For the text-containing cell, return its midpoint in [X, Y] coordinate format. 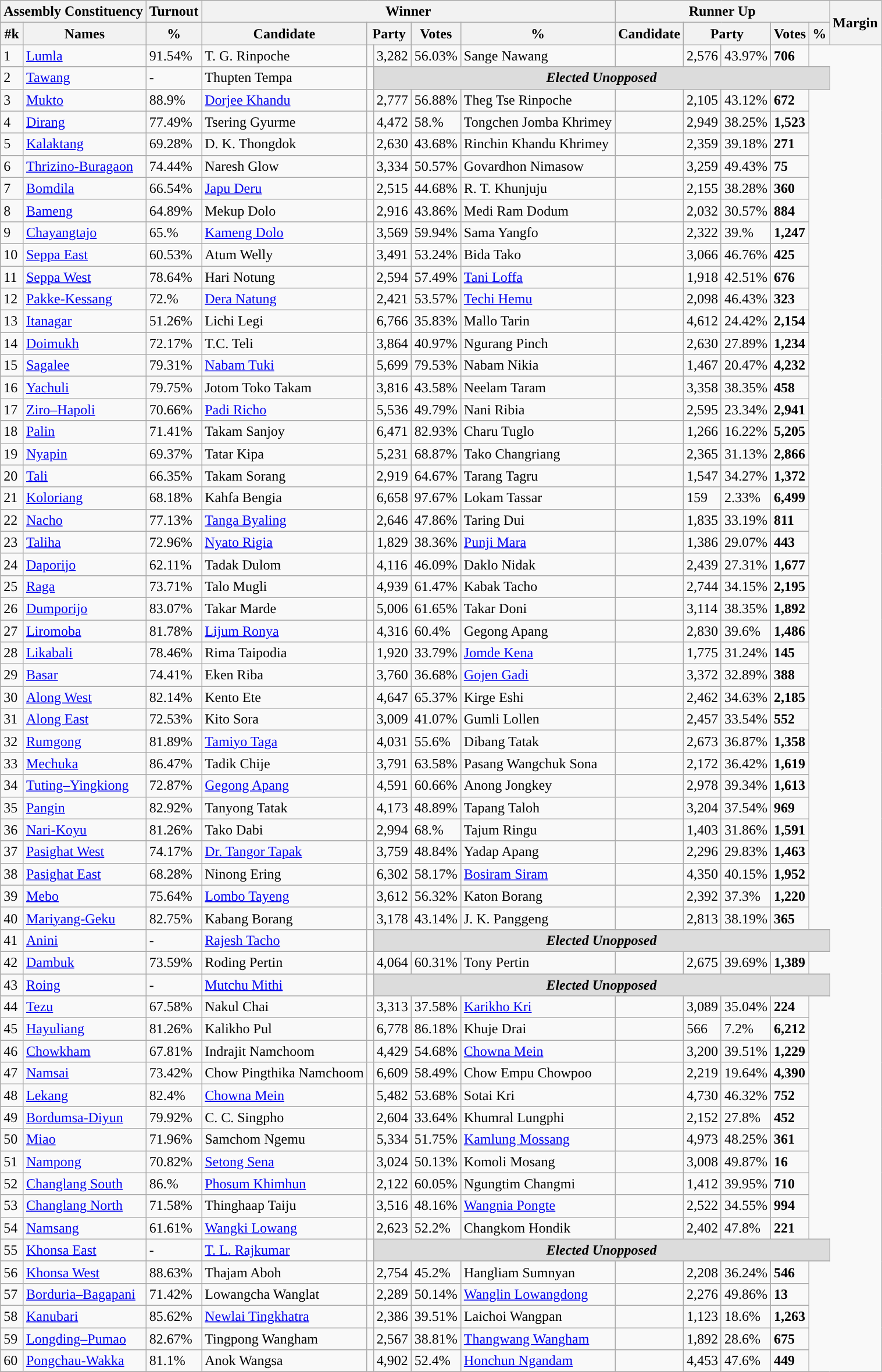
Lichi Legi [284, 321]
33.79% [436, 653]
Palin [84, 432]
47 [12, 1073]
10 [12, 255]
45 [12, 1029]
48 [12, 1095]
47.6% [745, 1361]
49.87% [745, 1162]
75.64% [174, 896]
27 [12, 631]
65.% [174, 232]
38.81% [436, 1338]
23.34% [745, 410]
29 [12, 675]
86.18% [436, 1029]
58.17% [436, 874]
28.6% [745, 1338]
33 [12, 764]
2,122 [392, 1184]
33.19% [745, 520]
39.95% [745, 1184]
552 [790, 719]
38.36% [436, 542]
3 [12, 100]
12 [12, 299]
64.89% [174, 210]
52.4% [436, 1361]
2,866 [790, 454]
20.47% [745, 366]
Talo Mugli [284, 586]
41.07% [436, 719]
38.28% [745, 188]
Tingpong Wangham [284, 1338]
Khumral Lungphi [537, 1117]
Govardhon Nimasow [537, 166]
1,591 [790, 830]
5,334 [392, 1140]
T. G. Rinpoche [284, 56]
Naresh Glow [284, 166]
1,263 [790, 1316]
7 [12, 188]
77.49% [174, 122]
2,208 [702, 1272]
21 [12, 498]
2,365 [702, 454]
53.57% [436, 299]
67.81% [174, 1051]
49 [12, 1117]
59 [12, 1338]
Nani Ribia [537, 410]
25 [12, 586]
38 [12, 874]
29.83% [745, 852]
2,359 [702, 144]
2,941 [790, 410]
2,919 [392, 476]
56 [12, 1272]
3,816 [392, 388]
425 [790, 255]
68.18% [174, 498]
2,185 [790, 697]
43.86% [436, 210]
Wangnia Pongte [537, 1206]
Ngungtim Changmi [537, 1184]
Techi Hemu [537, 299]
66.54% [174, 188]
60.31% [436, 962]
58.49% [436, 1073]
Seppa West [84, 277]
Nari-Koyu [84, 830]
81.89% [174, 741]
50.57% [436, 166]
Nakul Chai [284, 1007]
1,918 [702, 277]
37 [12, 852]
Dambuk [84, 962]
2,777 [392, 100]
Charu Tuglo [537, 432]
Mebo [84, 896]
706 [790, 56]
4,316 [392, 631]
1,234 [790, 343]
2,154 [790, 321]
39.6% [745, 631]
6,499 [790, 498]
3,791 [392, 764]
Nabam Nikia [537, 366]
56.03% [436, 56]
4,730 [702, 1095]
2,322 [702, 232]
Takar Doni [537, 608]
2,289 [392, 1294]
63.58% [436, 764]
70.82% [174, 1162]
Yadap Apang [537, 852]
2,576 [702, 56]
3,066 [702, 255]
88.9% [174, 100]
Namsai [84, 1073]
Pangin [84, 808]
3,259 [702, 166]
Lombo Tayeng [284, 896]
46.09% [436, 564]
36 [12, 830]
Along East [84, 719]
Runner Up [722, 12]
2,462 [702, 697]
Khonsa East [84, 1250]
2,421 [392, 299]
452 [790, 1117]
55 [12, 1250]
Japu Deru [284, 188]
224 [790, 1007]
35 [12, 808]
1,835 [702, 520]
2,978 [702, 786]
Kabang Borang [284, 918]
Kahfa Bengia [284, 498]
Setong Sena [284, 1162]
Bomdila [84, 188]
Dera Natung [284, 299]
Rumgong [84, 741]
44.68% [436, 188]
Koloriang [84, 498]
37.58% [436, 1007]
Punji Mara [537, 542]
Takam Sorang [284, 476]
46.76% [745, 255]
Kento Ete [284, 697]
Tsering Gyurme [284, 122]
58.% [436, 122]
323 [790, 299]
1,619 [790, 764]
64.67% [436, 476]
Tajum Ringu [537, 830]
46.32% [745, 1095]
Tuting–Yingkiong [84, 786]
7.2% [745, 1029]
68.% [436, 830]
J. K. Panggeng [537, 918]
Raga [84, 586]
Mukto [84, 100]
Anini [84, 940]
Theg Tse Rinpoche [537, 100]
70.66% [174, 410]
17 [12, 410]
5 [12, 144]
Jotom Toko Takam [284, 388]
Nampong [84, 1162]
Dorjee Khandu [284, 100]
44 [12, 1007]
19 [12, 454]
Takar Marde [284, 608]
145 [790, 653]
2,830 [702, 631]
Samchom Ngemu [284, 1140]
Kameng Dolo [284, 232]
35.83% [436, 321]
Thajam Aboh [284, 1272]
34.63% [745, 697]
1,613 [790, 786]
Tako Dabi [284, 830]
D. K. Thongdok [284, 144]
4,647 [392, 697]
50.13% [436, 1162]
Longding–Pumao [84, 1338]
2,994 [392, 830]
4,973 [702, 1140]
Bameng [84, 210]
Taliha [84, 542]
34.55% [745, 1206]
34 [12, 786]
5,006 [392, 608]
Dirang [84, 122]
30 [12, 697]
1,920 [392, 653]
15 [12, 366]
#k [12, 34]
Gumli Lollen [537, 719]
35.04% [745, 1007]
Winner [408, 12]
75 [790, 166]
34.27% [745, 476]
1,229 [790, 1051]
6,471 [392, 432]
1,412 [702, 1184]
28 [12, 653]
Namsang [84, 1228]
4,173 [392, 808]
Tani Loffa [537, 277]
Lumla [84, 56]
18.6% [745, 1316]
71.58% [174, 1206]
2,595 [702, 410]
2,916 [392, 210]
Padi Richo [284, 410]
1,403 [702, 830]
52 [12, 1184]
Kanubari [84, 1316]
Daporijo [84, 564]
86.% [174, 1184]
Nyapin [84, 454]
Miao [84, 1140]
79.53% [436, 366]
72.53% [174, 719]
6,609 [392, 1073]
33.54% [745, 719]
Pasighat East [84, 874]
Mutchu Mithi [284, 985]
91.54% [174, 56]
3,612 [392, 896]
73.42% [174, 1073]
Mekup Dolo [284, 210]
Lijum Ronya [284, 631]
Katon Borang [537, 896]
4,591 [392, 786]
4,232 [790, 366]
2,195 [790, 586]
24 [12, 564]
Ziro–Hapoli [84, 410]
3,760 [392, 675]
Lowangcha Wanglat [284, 1294]
Kamlung Mossang [537, 1140]
Gojen Gadi [537, 675]
43.97% [745, 56]
Tony Pertin [537, 962]
Newlai Tingkhatra [284, 1316]
32 [12, 741]
4 [12, 122]
4,472 [392, 122]
6,302 [392, 874]
3,282 [392, 56]
Tawang [84, 78]
Names [84, 34]
Lokam Tassar [537, 498]
1,389 [790, 962]
2,439 [702, 564]
360 [790, 188]
39.18% [745, 144]
Taring Dui [537, 520]
Nacho [84, 520]
Dr. Tangor Tapak [284, 852]
221 [790, 1228]
R. T. Khunjuju [537, 188]
Rima Taipodia [284, 653]
34.15% [745, 586]
1,677 [790, 564]
74.41% [174, 675]
97.67% [436, 498]
Seppa East [84, 255]
88.63% [174, 1272]
58 [12, 1316]
Roding Pertin [284, 962]
59.94% [436, 232]
6,766 [392, 321]
Pasang Wangchuk Sona [537, 764]
Chow Empu Chowpoo [537, 1073]
Mallo Tarin [537, 321]
Takam Sanjoy [284, 432]
3,024 [392, 1162]
81.1% [174, 1361]
Tali [84, 476]
Liromoba [84, 631]
Pakke-Kessang [84, 299]
Kalaktang [84, 144]
48.89% [436, 808]
458 [790, 388]
969 [790, 808]
546 [790, 1272]
43.68% [436, 144]
38.25% [745, 122]
3,089 [702, 1007]
3,759 [392, 852]
42 [12, 962]
811 [790, 520]
72.% [174, 299]
60.53% [174, 255]
752 [790, 1095]
2,813 [702, 918]
40.15% [745, 874]
Indrajit Namchoom [284, 1051]
1,829 [392, 542]
4,390 [790, 1073]
4,612 [702, 321]
82.67% [174, 1338]
31 [12, 719]
884 [790, 210]
2,623 [392, 1228]
Sange Nawang [537, 56]
2,392 [702, 896]
Daklo Nidak [537, 564]
82.75% [174, 918]
9 [12, 232]
Sama Yangfo [537, 232]
Assembly Constituency [73, 12]
61.61% [174, 1228]
14 [12, 343]
Nabam Tuki [284, 366]
39 [12, 896]
2,402 [702, 1228]
73.59% [174, 962]
36.24% [745, 1272]
Along West [84, 697]
Dibang Tatak [537, 741]
3,372 [702, 675]
Tanga Byaling [284, 520]
4,350 [702, 874]
69.37% [174, 454]
47.86% [436, 520]
3,178 [392, 918]
27.31% [745, 564]
82.92% [174, 808]
5,205 [790, 432]
8 [12, 210]
2,604 [392, 1117]
Karikho Kri [537, 1007]
Mariyang-Geku [84, 918]
Bida Tako [537, 255]
994 [790, 1206]
72.87% [174, 786]
82.93% [436, 432]
Anong Jongkey [537, 786]
69.28% [174, 144]
11 [12, 277]
Nyato Rigia [284, 542]
51.26% [174, 321]
Kirge Eshi [537, 697]
79.31% [174, 366]
Tatar Kipa [284, 454]
Changkom Hondik [537, 1228]
42.51% [745, 277]
31.86% [745, 830]
3,009 [392, 719]
39.34% [745, 786]
Bordumsa-Diyun [84, 1117]
5,699 [392, 366]
Lekang [84, 1095]
16.22% [745, 432]
Borduria–Bagapani [84, 1294]
78.64% [174, 277]
Thupten Tempa [284, 78]
62.11% [174, 564]
Changlang South [84, 1184]
Likabali [84, 653]
Thrizino-Buragaon [84, 166]
1,247 [790, 232]
4,939 [392, 586]
1,547 [702, 476]
3,114 [702, 608]
79.92% [174, 1117]
1,463 [790, 852]
710 [790, 1184]
Anok Wangsa [284, 1361]
57.49% [436, 277]
2,457 [702, 719]
81.78% [174, 631]
Pongchau-Wakka [84, 1361]
72.96% [174, 542]
43 [12, 985]
1,523 [790, 122]
41 [12, 940]
24.42% [745, 321]
26 [12, 608]
51.75% [436, 1140]
Tadak Dulom [284, 564]
3,864 [392, 343]
40.97% [436, 343]
2,567 [392, 1338]
Rinchin Khandu Khrimey [537, 144]
1,372 [790, 476]
46.43% [745, 299]
39.69% [745, 962]
54 [12, 1228]
Wangki Lowang [284, 1228]
1,952 [790, 874]
53.24% [436, 255]
3,200 [702, 1051]
48.16% [436, 1206]
74.44% [174, 166]
4,902 [392, 1361]
Phosum Khimhun [284, 1184]
37.54% [745, 808]
19.64% [745, 1073]
2,675 [702, 962]
1,775 [702, 653]
Hari Notung [284, 277]
67.58% [174, 1007]
3,334 [392, 166]
39.% [745, 232]
60.4% [436, 631]
51 [12, 1162]
18 [12, 432]
6,212 [790, 1029]
43.12% [745, 100]
30.57% [745, 210]
Tarang Tagru [537, 476]
29.07% [745, 542]
46 [12, 1051]
73.71% [174, 586]
Changlang North [84, 1206]
676 [790, 277]
361 [790, 1140]
2,155 [702, 188]
68.87% [436, 454]
Tezu [84, 1007]
Laichoi Wangpan [537, 1316]
2,386 [392, 1316]
48.25% [745, 1140]
Atum Welly [284, 255]
675 [790, 1338]
43.14% [436, 918]
5,482 [392, 1095]
Medi Ram Dodum [537, 210]
36.68% [436, 675]
2.33% [745, 498]
3,313 [392, 1007]
60.05% [436, 1184]
Khonsa West [84, 1272]
32.89% [745, 675]
Komoli Mosang [537, 1162]
1,123 [702, 1316]
365 [790, 918]
2,673 [702, 741]
3,569 [392, 232]
Sotai Kri [537, 1095]
2,172 [702, 764]
2,515 [392, 188]
1 [12, 56]
86.47% [174, 764]
4,429 [392, 1051]
1,386 [702, 542]
Hangliam Sumnyan [537, 1272]
3,516 [392, 1206]
Rajesh Tacho [284, 940]
2,646 [392, 520]
79.75% [174, 388]
Jomde Kena [537, 653]
1,266 [702, 432]
83.07% [174, 608]
2,032 [702, 210]
2,276 [702, 1294]
566 [702, 1029]
71.96% [174, 1140]
Tongchen Jomba Khrimey [537, 122]
4,116 [392, 564]
6,778 [392, 1029]
56.32% [436, 896]
443 [790, 542]
60.66% [436, 786]
3,204 [702, 808]
2,594 [392, 277]
49.86% [745, 1294]
2,105 [702, 100]
50 [12, 1140]
54.68% [436, 1051]
52.2% [436, 1228]
Tamiyo Taga [284, 741]
449 [790, 1361]
Turnout [174, 12]
53 [12, 1206]
2,949 [702, 122]
Yachuli [84, 388]
2,522 [702, 1206]
77.13% [174, 520]
1,358 [790, 741]
38.19% [745, 918]
388 [790, 675]
Sagalee [84, 366]
Ngurang Pinch [537, 343]
2,219 [702, 1073]
55.6% [436, 741]
48.84% [436, 852]
31.13% [745, 454]
68.28% [174, 874]
5,536 [392, 410]
74.17% [174, 852]
37.3% [745, 896]
61.65% [436, 608]
Tanyong Tatak [284, 808]
Thinghaap Taiju [284, 1206]
6 [12, 166]
6,658 [392, 498]
Doimukh [84, 343]
159 [702, 498]
56.88% [436, 100]
31.24% [745, 653]
53.68% [436, 1095]
1,467 [702, 366]
Kalikho Pul [284, 1029]
27.89% [745, 343]
45.2% [436, 1272]
Chowkham [84, 1051]
Kabak Tacho [537, 586]
27.8% [745, 1117]
78.46% [174, 653]
36.87% [745, 741]
Tadik Chije [284, 764]
1,486 [790, 631]
271 [790, 144]
3,491 [392, 255]
Pasighat West [84, 852]
Mechuka [84, 764]
61.47% [436, 586]
85.62% [174, 1316]
3,008 [702, 1162]
49.79% [436, 410]
T.C. Teli [284, 343]
Roing [84, 985]
2,754 [392, 1272]
71.42% [174, 1294]
2,296 [702, 852]
Neelam Taram [537, 388]
36.42% [745, 764]
Wanglin Lowangdong [537, 1294]
2,744 [702, 586]
2,098 [702, 299]
Tapang Taloh [537, 808]
43.58% [436, 388]
65.37% [436, 697]
66.35% [174, 476]
Chow Pingthika Namchoom [284, 1073]
40 [12, 918]
Tako Changriang [537, 454]
Itanagar [84, 321]
T. L. Rajkumar [284, 1250]
672 [790, 100]
2,152 [702, 1117]
20 [12, 476]
Dumporijo [84, 608]
Thangwang Wangham [537, 1338]
1,220 [790, 896]
Khuje Drai [537, 1029]
Basar [84, 675]
Kito Sora [284, 719]
5,231 [392, 454]
72.17% [174, 343]
50.14% [436, 1294]
82.14% [174, 697]
Bosiram Siram [537, 874]
Ninong Ering [284, 874]
60 [12, 1361]
2 [12, 78]
47.8% [745, 1228]
4,031 [392, 741]
Chayangtajo [84, 232]
57 [12, 1294]
82.4% [174, 1095]
4,453 [702, 1361]
71.41% [174, 432]
Margin [855, 23]
3,358 [702, 388]
Honchun Ngandam [537, 1361]
Eken Riba [284, 675]
22 [12, 520]
49.43% [745, 166]
33.64% [436, 1117]
Hayuliang [84, 1029]
23 [12, 542]
C. C. Singpho [284, 1117]
4,064 [392, 962]
